Output the (x, y) coordinate of the center of the cell containing the given text.  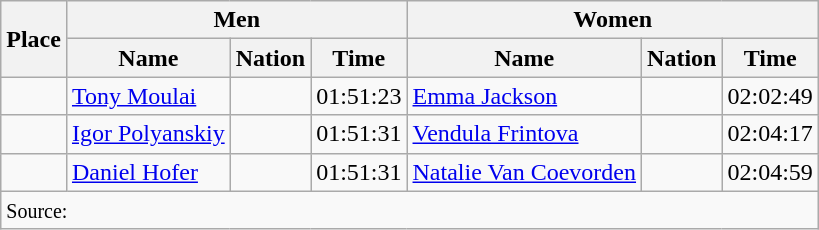
Vendula Frintova (524, 134)
Women (612, 20)
Natalie Van Coevorden (524, 172)
02:04:17 (770, 134)
Emma Jackson (524, 96)
Tony Moulai (148, 96)
Source: (410, 210)
01:51:23 (359, 96)
Men (236, 20)
Igor Polyanskiy (148, 134)
Daniel Hofer (148, 172)
02:02:49 (770, 96)
02:04:59 (770, 172)
Place (34, 39)
